Pinpoint the cell where the given text exists, returning its [X, Y] midpoint coordinate. 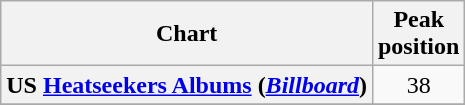
US Heatseekers Albums (Billboard) [187, 85]
38 [418, 85]
Chart [187, 34]
Peakposition [418, 34]
